Return the [x, y] coordinate for the center point of the cell that contains the specified text.  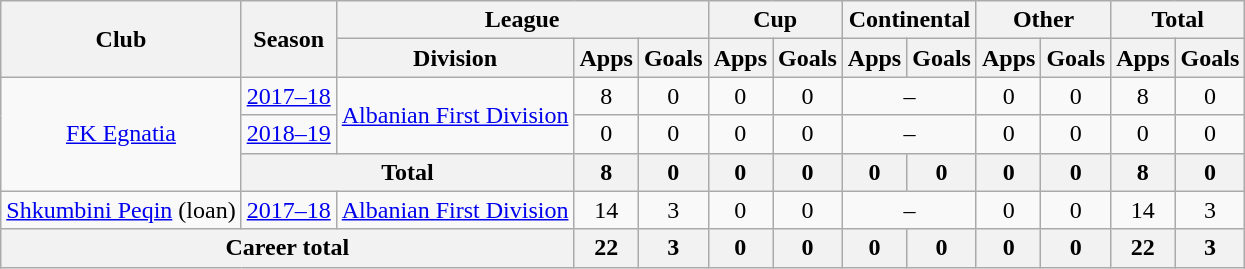
2018–19 [288, 134]
Club [121, 39]
Continental [909, 20]
Other [1043, 20]
Division [455, 58]
League [522, 20]
Cup [775, 20]
Shkumbini Peqin (loan) [121, 210]
FK Egnatia [121, 134]
Season [288, 39]
Career total [288, 248]
